Capture the cell that displays the provided text and extract its [x, y] central coordinate. 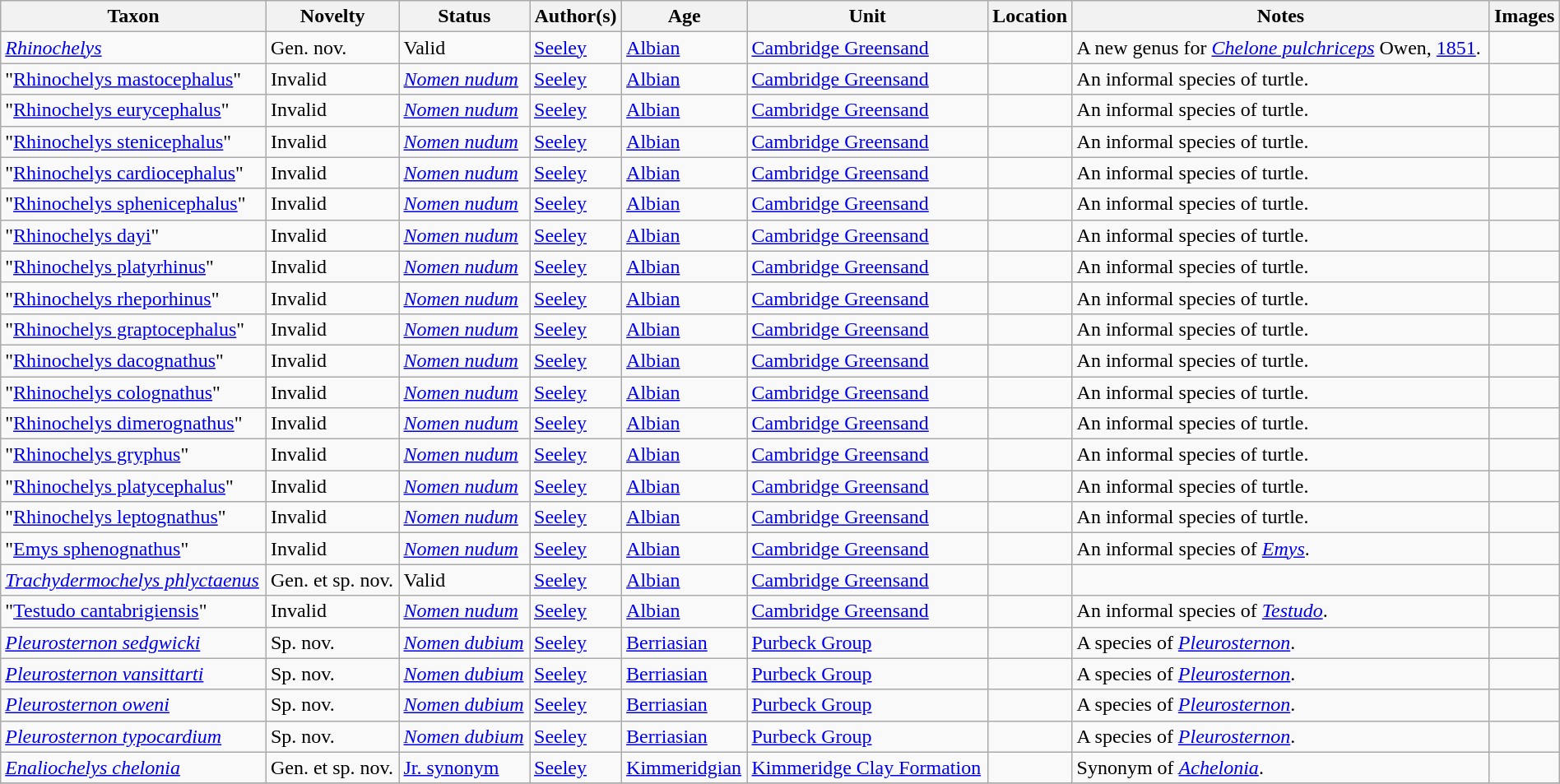
"Emys sphenognathus" [133, 549]
"Rhinochelys colognathus" [133, 392]
Pleurosternon typocardium [133, 736]
"Rhinochelys graptocephalus" [133, 329]
Unit [867, 16]
Author(s) [576, 16]
Enaliochelys chelonia [133, 768]
"Rhinochelys eurycephalus" [133, 110]
Location [1030, 16]
Images [1524, 16]
A new genus for Chelone pulchriceps Owen, 1851. [1280, 48]
Gen. nov. [332, 48]
Pleurosternon vansittarti [133, 674]
"Rhinochelys dacognathus" [133, 360]
Pleurosternon oweni [133, 705]
An informal species of Testudo. [1280, 611]
"Rhinochelys sphenicephalus" [133, 204]
"Rhinochelys gryphus" [133, 455]
"Rhinochelys dimerognathus" [133, 424]
"Rhinochelys leptognathus" [133, 517]
An informal species of Emys. [1280, 549]
Age [685, 16]
"Rhinochelys cardiocephalus" [133, 173]
"Rhinochelys platyrhinus" [133, 267]
"Testudo cantabrigiensis" [133, 611]
"Rhinochelys dayi" [133, 235]
Kimmeridgian [685, 768]
Status [464, 16]
Jr. synonym [464, 768]
Kimmeridge Clay Formation [867, 768]
Novelty [332, 16]
Taxon [133, 16]
Synonym of Achelonia. [1280, 768]
"Rhinochelys rheporhinus" [133, 298]
"Rhinochelys platycephalus" [133, 486]
Trachydermochelys phlyctaenus [133, 580]
"Rhinochelys mastocephalus" [133, 79]
Rhinochelys [133, 48]
Pleurosternon sedgwicki [133, 643]
"Rhinochelys stenicephalus" [133, 141]
Notes [1280, 16]
